Detect which cell encompasses the target text, then output its [X, Y] center coordinate. 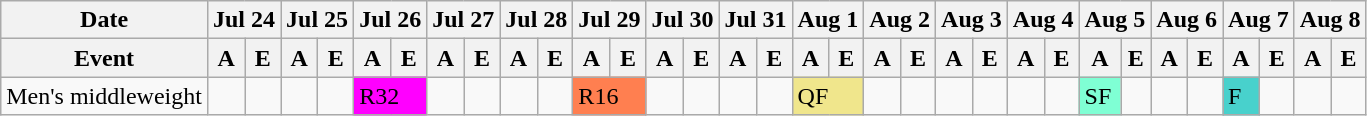
Aug 1 [828, 20]
QF [828, 96]
Jul 26 [390, 20]
Jul 31 [756, 20]
F [1242, 96]
Event [104, 58]
Jul 27 [464, 20]
Jul 24 [244, 20]
Aug 2 [900, 20]
R16 [610, 96]
Aug 3 [972, 20]
Aug 5 [1115, 20]
Aug 4 [1043, 20]
Jul 25 [318, 20]
Date [104, 20]
Men's middleweight [104, 96]
Jul 29 [610, 20]
SF [1100, 96]
Aug 7 [1259, 20]
Jul 30 [682, 20]
R32 [390, 96]
Aug 6 [1187, 20]
Aug 8 [1330, 20]
Jul 28 [536, 20]
